Locate the cell with the specified text and output its (X, Y) center coordinate. 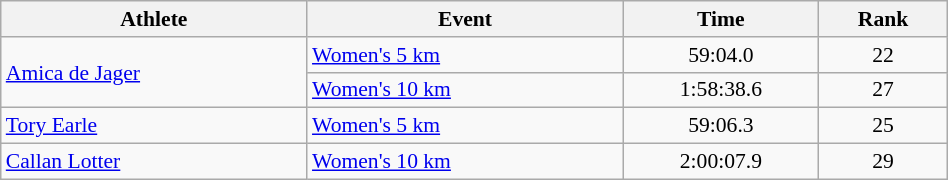
Amica de Jager (154, 72)
2:00:07.9 (721, 162)
59:06.3 (721, 126)
29 (883, 162)
Rank (883, 19)
Callan Lotter (154, 162)
Tory Earle (154, 126)
Time (721, 19)
27 (883, 90)
59:04.0 (721, 55)
Athlete (154, 19)
1:58:38.6 (721, 90)
Event (465, 19)
25 (883, 126)
22 (883, 55)
